Output the (X, Y) coordinate of the center of the cell containing the given text.  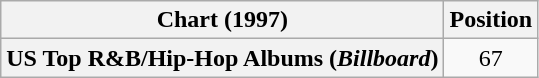
Chart (1997) (222, 20)
Position (491, 20)
US Top R&B/Hip-Hop Albums (Billboard) (222, 58)
67 (491, 58)
